Return the (x, y) coordinate for the center point of the cell that contains the specified text.  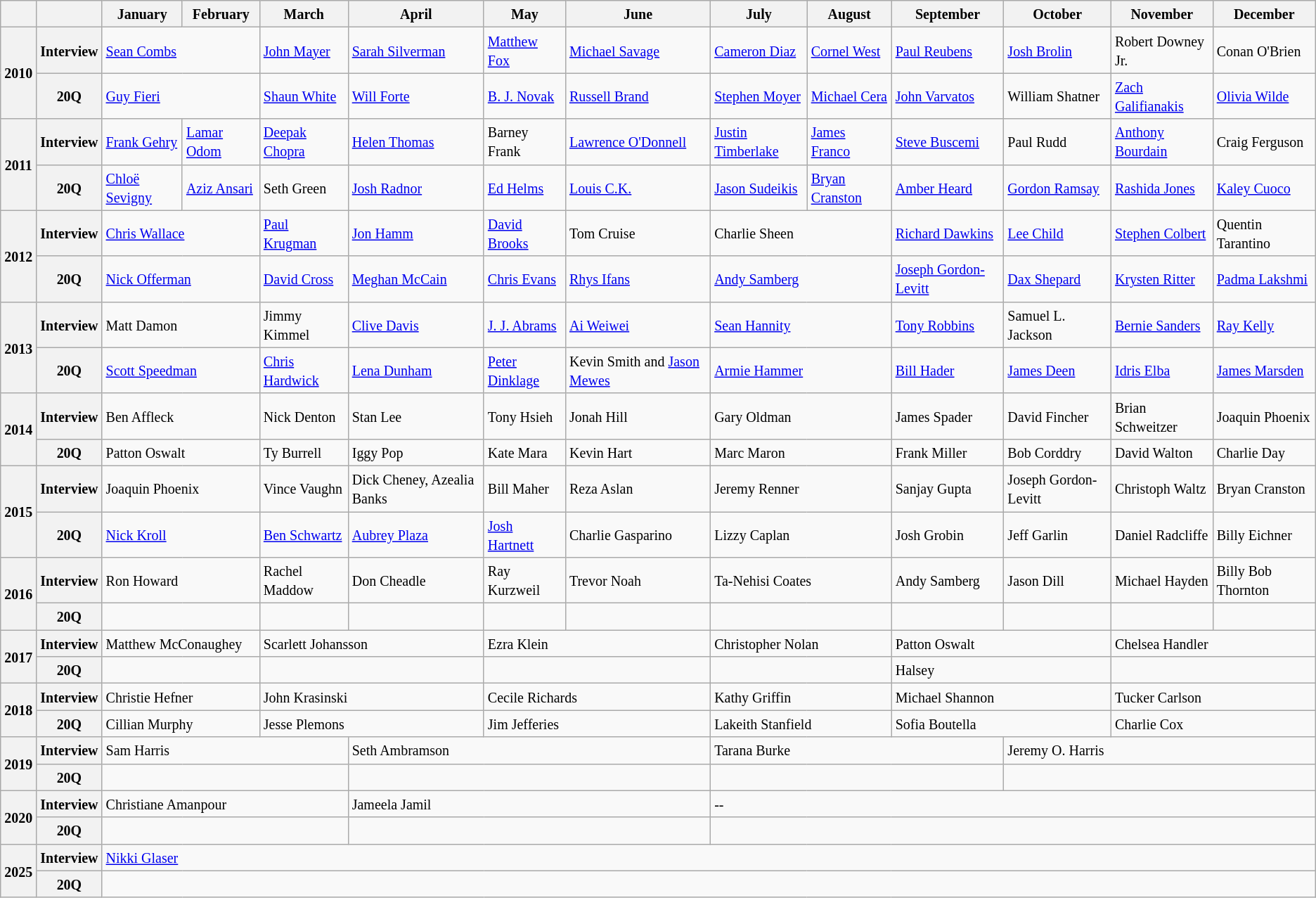
John Mayer (304, 51)
James Deen (1057, 370)
John Krasinski (371, 697)
2020 (18, 817)
Ben Affleck (181, 416)
September (948, 14)
Scarlett Johansson (371, 643)
Rhys Ifans (638, 278)
Lizzy Caplan (801, 534)
Richard Dawkins (948, 233)
2025 (18, 871)
Chris Wallace (181, 233)
Dick Cheney, Azealia Banks (416, 488)
Bill Hader (948, 370)
Meghan McCain (416, 278)
Chris Hardwick (304, 370)
Michael Shannon (1001, 697)
Seth Ambramson (529, 750)
Russell Brand (638, 96)
Frank Gehry (142, 142)
Kaley Cuoco (1264, 187)
Helen Thomas (416, 142)
Jason Dill (1057, 581)
Jeremy Renner (801, 488)
-- (1014, 804)
Ai Weiwei (638, 325)
Sofia Boutella (1001, 724)
Marc Maron (801, 452)
Jameela Jamil (529, 804)
Jon Hamm (416, 233)
April (416, 14)
Tony Hsieh (524, 416)
Barney Frank (524, 142)
Charlie Day (1264, 452)
Charlie Sheen (801, 233)
2011 (18, 165)
Conan O'Brien (1264, 51)
Michael Cera (849, 96)
Peter Dinklage (524, 370)
2015 (18, 511)
Sanjay Gupta (948, 488)
J. J. Abrams (524, 325)
Bernie Sanders (1161, 325)
Jeff Garlin (1057, 534)
Lena Dunham (416, 370)
Rashida Jones (1161, 187)
William Shatner (1057, 96)
2012 (18, 256)
Charlie Gasparino (638, 534)
February (221, 14)
Lee Child (1057, 233)
Seth Green (304, 187)
Aubrey Plaza (416, 534)
Kate Mara (524, 452)
Christiane Amanpour (225, 804)
November (1161, 14)
December (1264, 14)
Matt Damon (181, 325)
Padma Lakshmi (1264, 278)
August (849, 14)
Josh Brolin (1057, 51)
Aziz Ansari (221, 187)
October (1057, 14)
2014 (18, 429)
Louis C.K. (638, 187)
Quentin Tarantino (1264, 233)
Tom Cruise (638, 233)
Ta-Nehisi Coates (801, 581)
2016 (18, 594)
2019 (18, 764)
Lawrence O'Donnell (638, 142)
Josh Radnor (416, 187)
Charlie Cox (1213, 724)
David Fincher (1057, 416)
Kathy Griffin (801, 697)
Chris Evans (524, 278)
2017 (18, 657)
Daniel Radcliffe (1161, 534)
Ron Howard (181, 581)
Kevin Smith and Jason Mewes (638, 370)
Billy Eichner (1264, 534)
Jesse Plemons (371, 724)
Vince Vaughn (304, 488)
Tucker Carlson (1213, 697)
Bob Corddry (1057, 452)
January (142, 14)
Michael Savage (638, 51)
Frank Miller (948, 452)
Lamar Odom (221, 142)
James Marsden (1264, 370)
Halsey (1001, 670)
2018 (18, 710)
June (638, 14)
Ezra Klein (597, 643)
Trevor Noah (638, 581)
Amber Heard (948, 187)
Nick Kroll (181, 534)
David Brooks (524, 233)
Samuel L. Jackson (1057, 325)
Billy Bob Thornton (1264, 581)
Cecile Richards (597, 697)
Bill Maher (524, 488)
Jeremy O. Harris (1160, 750)
Paul Reubens (948, 51)
Paul Krugman (304, 233)
David Walton (1161, 452)
Jimmy Kimmel (304, 325)
Stephen Moyer (759, 96)
Brian Schweitzer (1161, 416)
Gary Oldman (801, 416)
March (304, 14)
Cornel West (849, 51)
Ed Helms (524, 187)
Josh Grobin (948, 534)
Jonah Hill (638, 416)
Kevin Hart (638, 452)
Stan Lee (416, 416)
Don Cheadle (416, 581)
Scott Speedman (181, 370)
Robert Downey Jr. (1161, 51)
Dax Shepard (1057, 278)
Zach Galifianakis (1161, 96)
Idris Elba (1161, 370)
Craig Ferguson (1264, 142)
Nick Denton (304, 416)
Olivia Wilde (1264, 96)
Michael Hayden (1161, 581)
Sarah Silverman (416, 51)
Ty Burrell (304, 452)
Ray Kurzweil (524, 581)
Nick Offerman (181, 278)
May (524, 14)
Cillian Murphy (181, 724)
Lakeith Stanfield (801, 724)
2013 (18, 347)
Sean Hannity (801, 325)
Nikki Glaser (709, 857)
Christopher Nolan (801, 643)
Iggy Pop (416, 452)
Shaun White (304, 96)
Jim Jefferies (597, 724)
Reza Aslan (638, 488)
Chloë Sevigny (142, 187)
David Cross (304, 278)
B. J. Novak (524, 96)
Paul Rudd (1057, 142)
July (759, 14)
Sean Combs (181, 51)
Matthew Fox (524, 51)
Christie Hefner (181, 697)
John Varvatos (948, 96)
Sam Harris (225, 750)
Josh Hartnett (524, 534)
Cameron Diaz (759, 51)
Ben Schwartz (304, 534)
Jason Sudeikis (759, 187)
Steve Buscemi (948, 142)
Krysten Ritter (1161, 278)
Christoph Waltz (1161, 488)
Deepak Chopra (304, 142)
James Franco (849, 142)
Rachel Maddow (304, 581)
Guy Fieri (181, 96)
Matthew McConaughey (181, 643)
Clive Davis (416, 325)
Chelsea Handler (1213, 643)
Anthony Bourdain (1161, 142)
Tony Robbins (948, 325)
Will Forte (416, 96)
2010 (18, 73)
Justin Timberlake (759, 142)
Gordon Ramsay (1057, 187)
Tarana Burke (858, 750)
Stephen Colbert (1161, 233)
Armie Hammer (801, 370)
Ray Kelly (1264, 325)
James Spader (948, 416)
